Detect which cell encompasses the target text, then output its [X, Y] center coordinate. 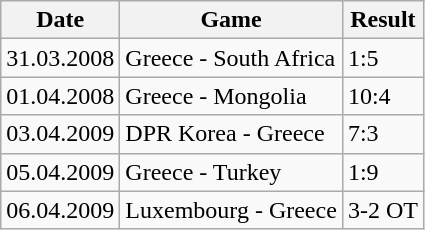
03.04.2009 [60, 134]
Result [382, 20]
3-2 OT [382, 210]
31.03.2008 [60, 58]
Luxembourg - Greece [232, 210]
10:4 [382, 96]
7:3 [382, 134]
Date [60, 20]
05.04.2009 [60, 172]
1:5 [382, 58]
DPR Korea - Greece [232, 134]
Game [232, 20]
06.04.2009 [60, 210]
01.04.2008 [60, 96]
Greece - Turkey [232, 172]
Greece - South Africa [232, 58]
Greece - Mongolia [232, 96]
1:9 [382, 172]
